From the cell containing the given text, extract its center point as [x, y] coordinate. 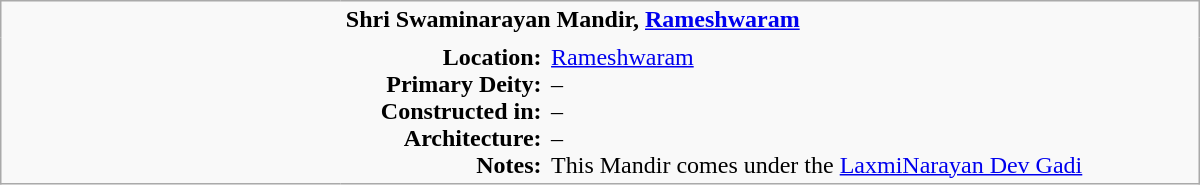
Location:Primary Deity:Constructed in:Architecture:Notes: [444, 110]
Shri Swaminarayan Mandir, Rameshwaram [770, 20]
Rameshwaram – – – This Mandir comes under the LaxmiNarayan Dev Gadi [872, 110]
